From the cell containing the given text, extract its center point as [X, Y] coordinate. 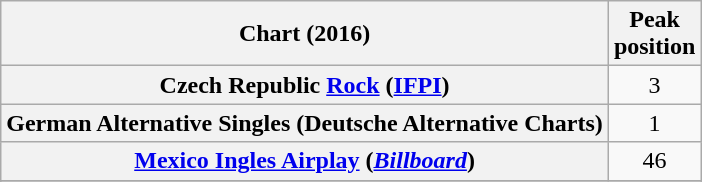
Mexico Ingles Airplay (Billboard) [305, 161]
Czech Republic Rock (IFPI) [305, 85]
Peak position [654, 34]
46 [654, 161]
Chart (2016) [305, 34]
3 [654, 85]
German Alternative Singles (Deutsche Alternative Charts) [305, 123]
1 [654, 123]
